Search for the cell housing the specified text and yield its (x, y) center coordinate. 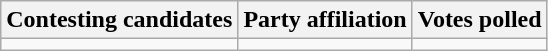
Contesting candidates (120, 20)
Party affiliation (325, 20)
Votes polled (480, 20)
